Identify which cell holds the provided text, then report its (x, y) central coordinate. 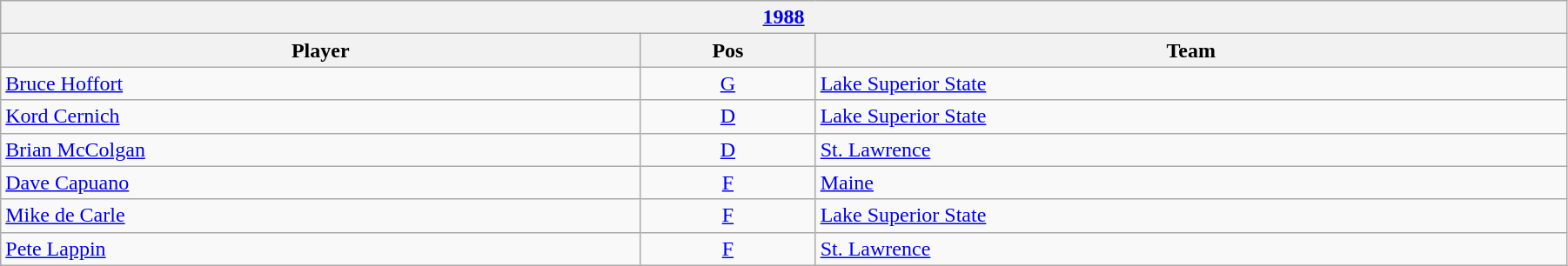
1988 (784, 17)
G (727, 83)
Maine (1190, 183)
Mike de Carle (320, 216)
Team (1190, 50)
Pete Lappin (320, 249)
Kord Cernich (320, 116)
Dave Capuano (320, 183)
Bruce Hoffort (320, 83)
Player (320, 50)
Brian McColgan (320, 150)
Pos (727, 50)
